Search for the cell housing the specified text and yield its [X, Y] center coordinate. 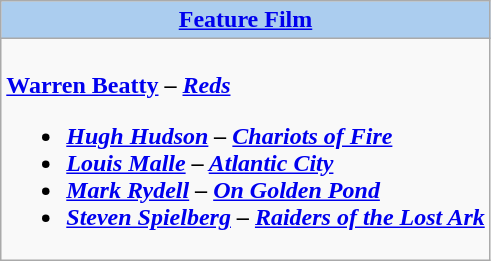
Feature Film [246, 20]
Warren Beatty – RedsHugh Hudson – Chariots of FireLouis Malle – Atlantic CityMark Rydell – On Golden PondSteven Spielberg – Raiders of the Lost Ark [246, 150]
